Capture the cell that displays the provided text and extract its [X, Y] central coordinate. 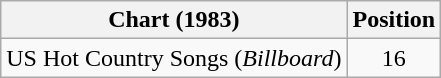
Chart (1983) [174, 20]
Position [394, 20]
16 [394, 58]
US Hot Country Songs (Billboard) [174, 58]
